Scan for the cell matching the given text and deliver its [x, y] coordinate at center. 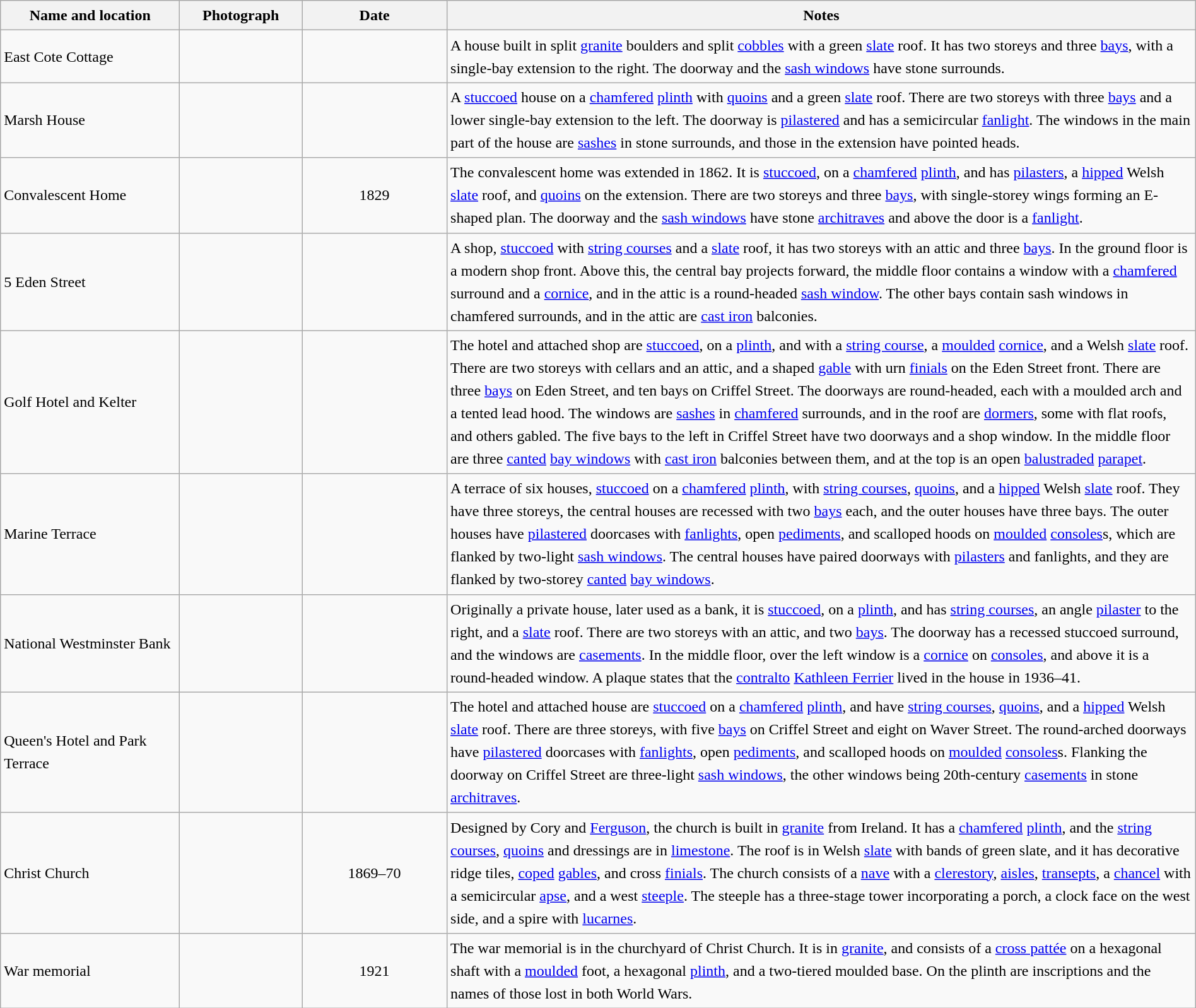
Convalescent Home [90, 196]
1869–70 [375, 873]
National Westminster Bank [90, 643]
Photograph [241, 15]
Golf Hotel and Kelter [90, 402]
Notes [821, 15]
Name and location [90, 15]
Queen's Hotel and Park Terrace [90, 752]
War memorial [90, 970]
5 Eden Street [90, 281]
Christ Church [90, 873]
Marsh House [90, 120]
Marine Terrace [90, 534]
1829 [375, 196]
1921 [375, 970]
Date [375, 15]
East Cote Cottage [90, 57]
